Extract the [x, y] coordinate from the center of the cell holding the provided text.  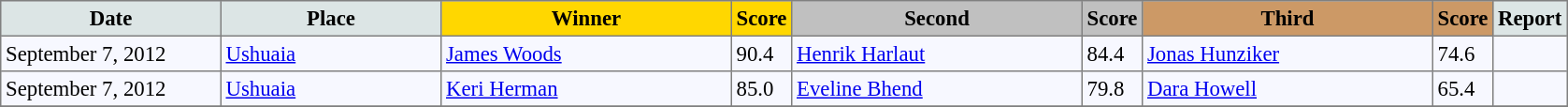
74.6 [1462, 53]
Report [1530, 19]
90.4 [761, 53]
Second [937, 19]
Keri Herman [586, 89]
Eveline Bhend [937, 89]
Date [111, 19]
85.0 [761, 89]
79.8 [1112, 89]
65.4 [1462, 89]
Winner [586, 19]
Henrik Harlaut [937, 53]
Third [1287, 19]
Place [331, 19]
Jonas Hunziker [1287, 53]
James Woods [586, 53]
Dara Howell [1287, 89]
84.4 [1112, 53]
